Search for the cell housing the specified text and yield its (X, Y) center coordinate. 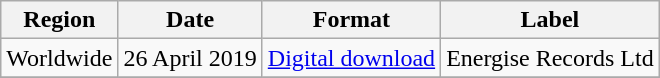
Label (550, 20)
Digital download (351, 58)
Energise Records Ltd (550, 58)
Worldwide (60, 58)
26 April 2019 (190, 58)
Date (190, 20)
Format (351, 20)
Region (60, 20)
